Pinpoint the cell where the given text exists, returning its (x, y) midpoint coordinate. 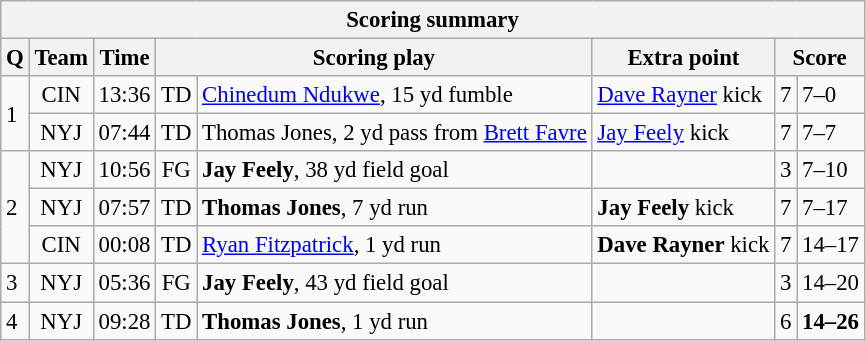
Scoring play (374, 58)
Ryan Fitzpatrick, 1 yd run (394, 245)
00:08 (124, 245)
Jay Feely, 43 yd field goal (394, 283)
14–20 (831, 283)
14–17 (831, 245)
Thomas Jones, 7 yd run (394, 208)
14–26 (831, 321)
07:44 (124, 133)
Jay Feely, 38 yd field goal (394, 170)
2 (15, 208)
13:36 (124, 95)
7–17 (831, 208)
7–10 (831, 170)
Scoring summary (433, 20)
6 (786, 321)
10:56 (124, 170)
Thomas Jones, 1 yd run (394, 321)
Team (61, 58)
1 (15, 114)
Chinedum Ndukwe, 15 yd fumble (394, 95)
07:57 (124, 208)
Time (124, 58)
7–7 (831, 133)
05:36 (124, 283)
Thomas Jones, 2 yd pass from Brett Favre (394, 133)
4 (15, 321)
Extra point (684, 58)
Score (820, 58)
09:28 (124, 321)
7–0 (831, 95)
Q (15, 58)
